Find where the given text appears and provide that cell's center as [X, Y] coordinate. 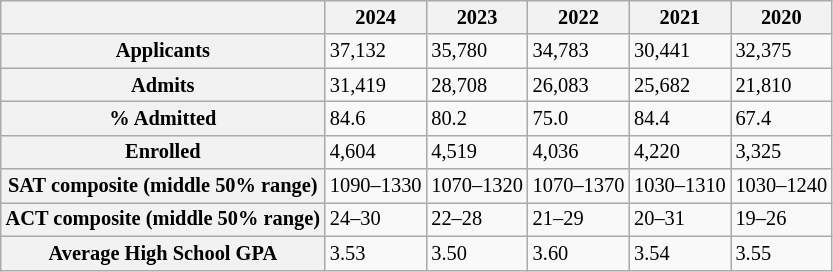
22–28 [476, 219]
24–30 [376, 219]
Average High School GPA [163, 253]
4,519 [476, 152]
Admits [163, 85]
1070–1320 [476, 186]
2023 [476, 17]
SAT composite (middle 50% range) [163, 186]
84.4 [680, 118]
31,419 [376, 85]
28,708 [476, 85]
3.50 [476, 253]
3.55 [782, 253]
75.0 [578, 118]
20–31 [680, 219]
30,441 [680, 51]
25,682 [680, 85]
3.54 [680, 253]
ACT composite (middle 50% range) [163, 219]
34,783 [578, 51]
1070–1370 [578, 186]
3,325 [782, 152]
1030–1240 [782, 186]
21,810 [782, 85]
4,036 [578, 152]
67.4 [782, 118]
1090–1330 [376, 186]
2022 [578, 17]
Applicants [163, 51]
37,132 [376, 51]
35,780 [476, 51]
% Admitted [163, 118]
3.53 [376, 253]
32,375 [782, 51]
3.60 [578, 253]
2021 [680, 17]
21–29 [578, 219]
26,083 [578, 85]
2020 [782, 17]
80.2 [476, 118]
2024 [376, 17]
84.6 [376, 118]
19–26 [782, 219]
1030–1310 [680, 186]
4,220 [680, 152]
4,604 [376, 152]
Enrolled [163, 152]
